Output the (X, Y) coordinate of the center of the cell containing the given text.  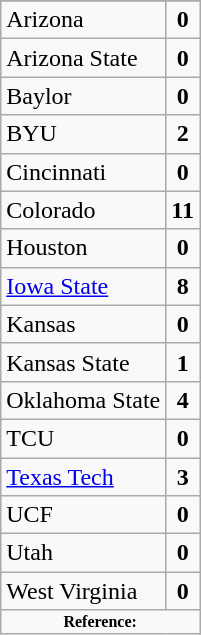
1 (183, 362)
UCF (84, 515)
Cincinnati (84, 172)
BYU (84, 134)
Utah (84, 553)
Arizona State (84, 58)
Arizona (84, 20)
Kansas State (84, 362)
Kansas (84, 324)
4 (183, 400)
Baylor (84, 96)
8 (183, 286)
2 (183, 134)
Colorado (84, 210)
3 (183, 477)
11 (183, 210)
Reference: (100, 622)
Oklahoma State (84, 400)
Iowa State (84, 286)
Texas Tech (84, 477)
West Virginia (84, 591)
TCU (84, 438)
Houston (84, 248)
